Provide the (X, Y) coordinate of the cell's center where the given text is located.  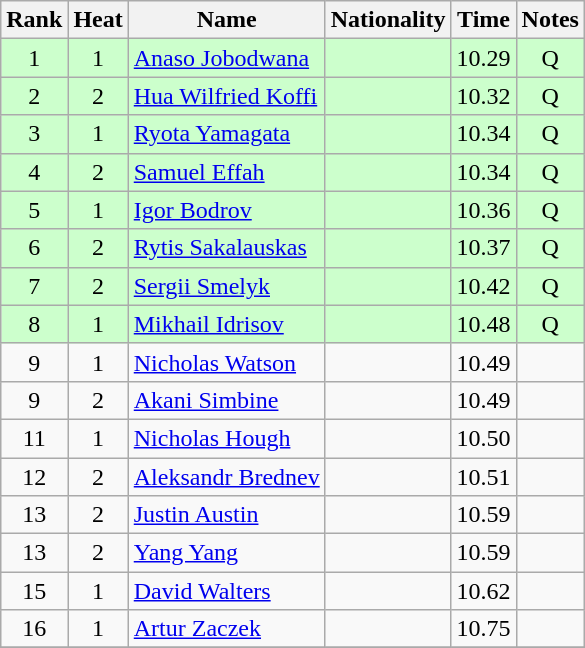
Igor Bodrov (226, 210)
8 (34, 324)
Samuel Effah (226, 172)
Sergii Smelyk (226, 286)
Heat (98, 20)
Aleksandr Brednev (226, 477)
David Walters (226, 591)
10.42 (484, 286)
4 (34, 172)
10.75 (484, 629)
Akani Simbine (226, 400)
5 (34, 210)
10.62 (484, 591)
Nationality (388, 20)
Artur Zaczek (226, 629)
10.37 (484, 248)
11 (34, 438)
Nicholas Watson (226, 362)
7 (34, 286)
15 (34, 591)
10.48 (484, 324)
Justin Austin (226, 515)
Anaso Jobodwana (226, 58)
10.51 (484, 477)
Ryota Yamagata (226, 134)
Rank (34, 20)
Time (484, 20)
Mikhail Idrisov (226, 324)
Yang Yang (226, 553)
16 (34, 629)
10.29 (484, 58)
6 (34, 248)
Hua Wilfried Koffi (226, 96)
12 (34, 477)
Rytis Sakalauskas (226, 248)
3 (34, 134)
Nicholas Hough (226, 438)
Name (226, 20)
10.50 (484, 438)
10.32 (484, 96)
10.36 (484, 210)
Notes (550, 20)
